Search for the cell housing the specified text and yield its [X, Y] center coordinate. 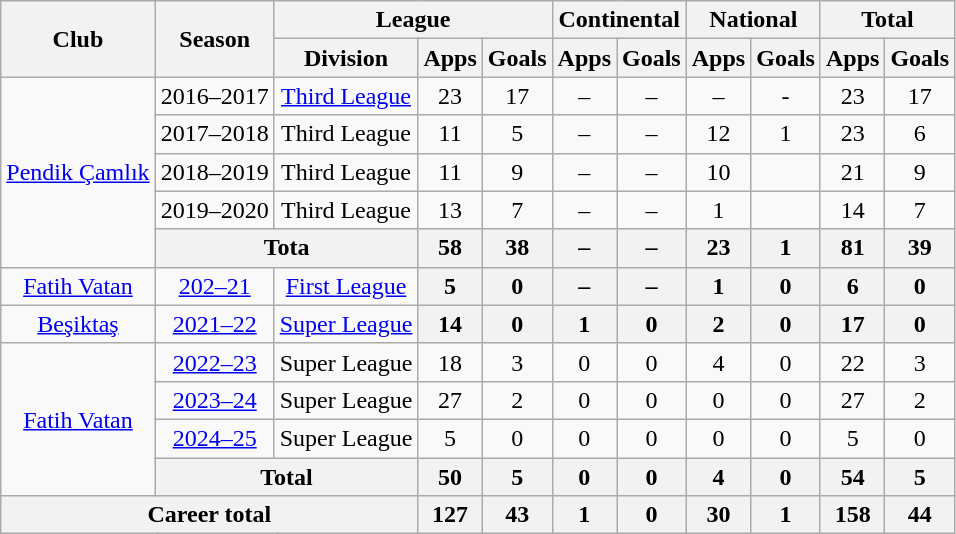
League [413, 20]
18 [450, 362]
30 [718, 515]
- [786, 96]
39 [920, 248]
21 [852, 172]
158 [852, 515]
Beşiktaş [78, 324]
22 [852, 362]
2024–25 [214, 438]
Pendik Çamlık [78, 172]
2019–2020 [214, 210]
13 [450, 210]
Career total [210, 515]
58 [450, 248]
Tota [286, 248]
44 [920, 515]
National [753, 20]
12 [718, 134]
Division [346, 58]
38 [517, 248]
50 [450, 477]
54 [852, 477]
2016–2017 [214, 96]
81 [852, 248]
10 [718, 172]
2023–24 [214, 400]
Continental [619, 20]
2021–22 [214, 324]
43 [517, 515]
Club [78, 39]
127 [450, 515]
202–21 [214, 286]
Season [214, 39]
2022–23 [214, 362]
2018–2019 [214, 172]
First League [346, 286]
2017–2018 [214, 134]
